For the text-containing cell, return its midpoint in (X, Y) coordinate format. 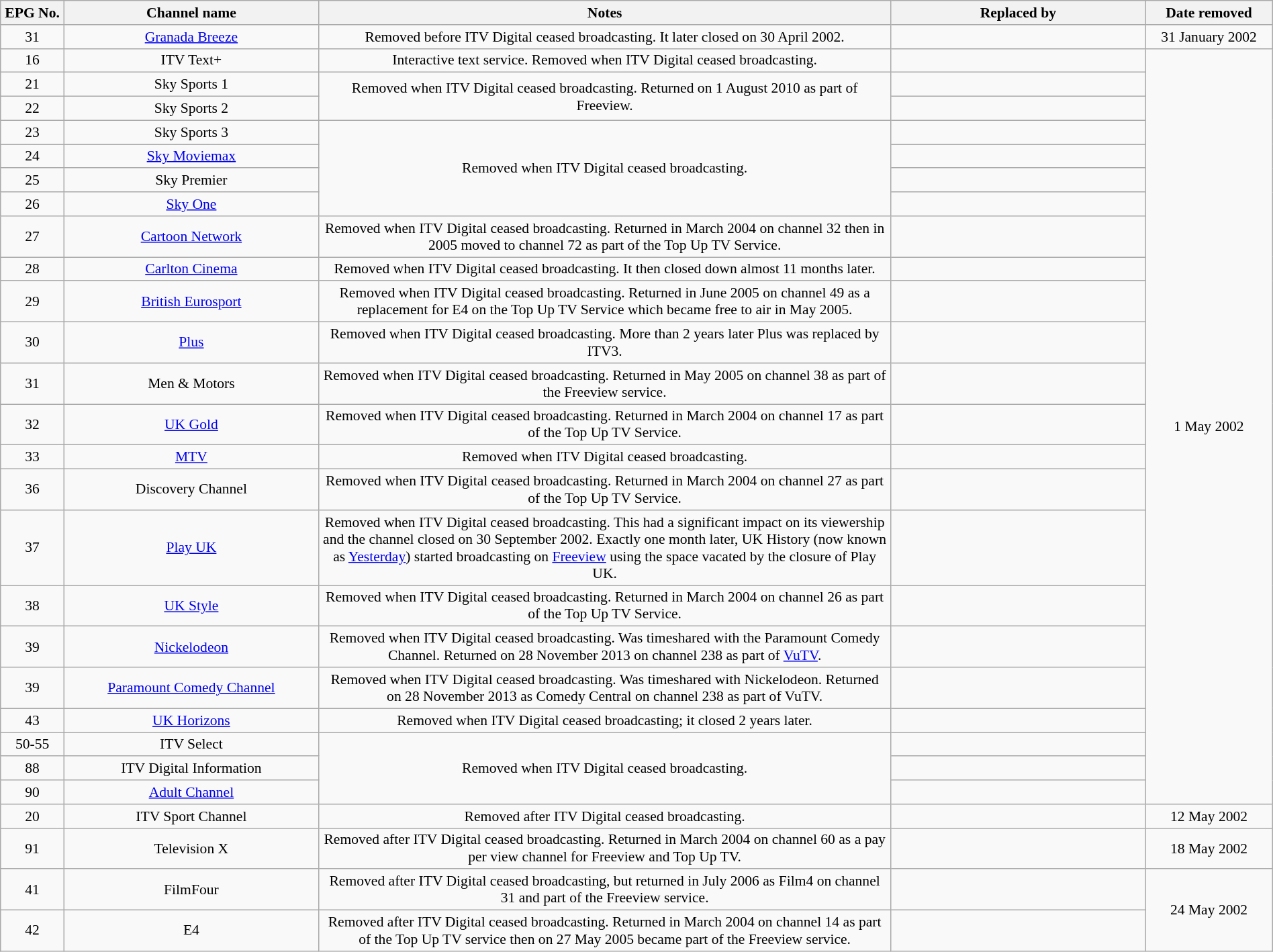
MTV (191, 457)
Paramount Comedy Channel (191, 687)
ITV Digital Information (191, 769)
21 (32, 85)
26 (32, 204)
Discovery Channel (191, 490)
31 January 2002 (1209, 37)
Notes (604, 13)
Removed when ITV Digital ceased broadcasting. Returned in March 2004 on channel 27 as part of the Top Up TV Service. (604, 490)
Interactive text service. Removed when ITV Digital ceased broadcasting. (604, 60)
33 (32, 457)
90 (32, 792)
38 (32, 606)
ITV Sport Channel (191, 816)
12 May 2002 (1209, 816)
22 (32, 109)
Sky Sports 2 (191, 109)
Removed after ITV Digital ceased broadcasting, but returned in July 2006 as Film4 on channel 31 and part of the Freeview service. (604, 890)
EPG No. (32, 13)
ITV Select (191, 745)
UK Style (191, 606)
42 (32, 931)
Removed before ITV Digital ceased broadcasting. It later closed on 30 April 2002. (604, 37)
24 May 2002 (1209, 910)
Sky Sports 3 (191, 132)
Removed when ITV Digital ceased broadcasting. Returned in March 2004 on channel 32 then in 2005 moved to channel 72 as part of the Top Up TV Service. (604, 236)
18 May 2002 (1209, 849)
Removed when ITV Digital ceased broadcasting. Returned in March 2004 on channel 26 as part of the Top Up TV Service. (604, 606)
Men & Motors (191, 384)
Sky Moviemax (191, 156)
Removed when ITV Digital ceased broadcasting. Returned in March 2004 on channel 17 as part of the Top Up TV Service. (604, 424)
British Eurosport (191, 302)
91 (32, 849)
Channel name (191, 13)
UK Horizons (191, 720)
43 (32, 720)
88 (32, 769)
29 (32, 302)
20 (32, 816)
23 (32, 132)
Removed when ITV Digital ceased broadcasting. Returned in May 2005 on channel 38 as part of the Freeview service. (604, 384)
27 (32, 236)
Date removed (1209, 13)
30 (32, 342)
Nickelodeon (191, 647)
E4 (191, 931)
FilmFour (191, 890)
36 (32, 490)
16 (32, 60)
41 (32, 890)
Television X (191, 849)
Sky Sports 1 (191, 85)
Replaced by (1018, 13)
Removed when ITV Digital ceased broadcasting. It then closed down almost 11 months later. (604, 269)
Removed when ITV Digital ceased broadcasting; it closed 2 years later. (604, 720)
50-55 (32, 745)
Carlton Cinema (191, 269)
Cartoon Network (191, 236)
Removed when ITV Digital ceased broadcasting. Returned on 1 August 2010 as part of Freeview. (604, 97)
Granada Breeze (191, 37)
24 (32, 156)
32 (32, 424)
Sky One (191, 204)
1 May 2002 (1209, 426)
Sky Premier (191, 181)
ITV Text+ (191, 60)
Adult Channel (191, 792)
28 (32, 269)
25 (32, 181)
Removed when ITV Digital ceased broadcasting. More than 2 years later Plus was replaced by ITV3. (604, 342)
Play UK (191, 548)
Removed after ITV Digital ceased broadcasting. (604, 816)
Plus (191, 342)
UK Gold (191, 424)
37 (32, 548)
Removed after ITV Digital ceased broadcasting. Returned in March 2004 on channel 60 as a pay per view channel for Freeview and Top Up TV. (604, 849)
